Pinpoint the cell where the given text exists, returning its [x, y] midpoint coordinate. 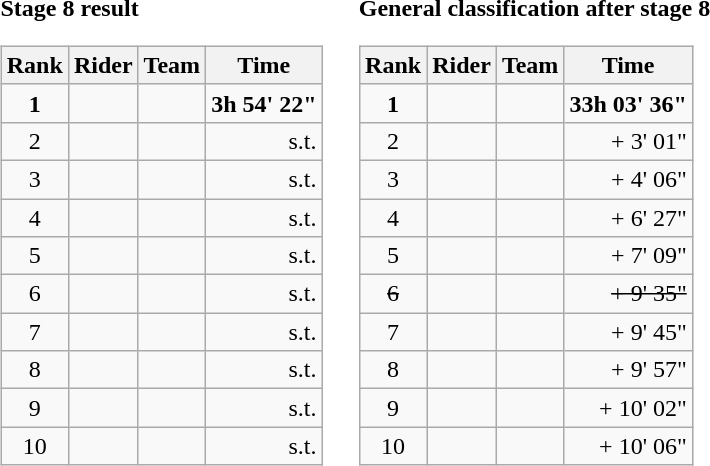
+ 9' 35" [628, 294]
+ 4' 06" [628, 179]
+ 10' 02" [628, 408]
+ 9' 57" [628, 370]
33h 03' 36" [628, 103]
+ 10' 06" [628, 446]
+ 3' 01" [628, 141]
+ 6' 27" [628, 217]
+ 9' 45" [628, 332]
3h 54' 22" [264, 103]
+ 7' 09" [628, 256]
